Find where the given text appears and provide that cell's center as (X, Y) coordinate. 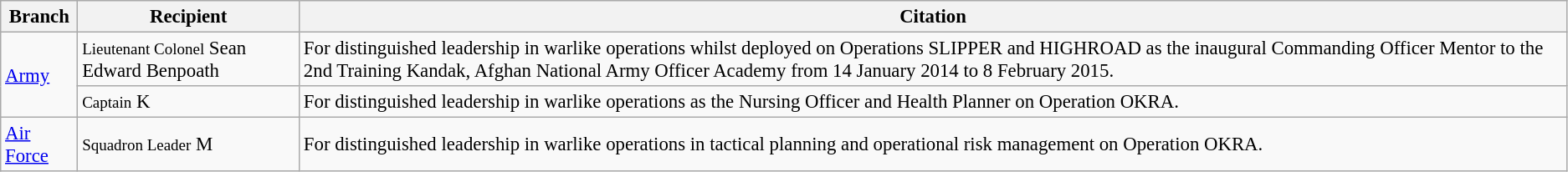
Lieutenant Colonel Sean Edward Benpoath (189, 60)
For distinguished leadership in warlike operations in tactical planning and operational risk management on Operation OKRA. (934, 145)
Air Force (39, 145)
Army (39, 75)
For distinguished leadership in warlike operations as the Nursing Officer and Health Planner on Operation OKRA. (934, 102)
Branch (39, 17)
Squadron Leader M (189, 145)
Captain K (189, 102)
Recipient (189, 17)
Citation (934, 17)
